Provide the (x, y) coordinate of the cell's center where the given text is located.  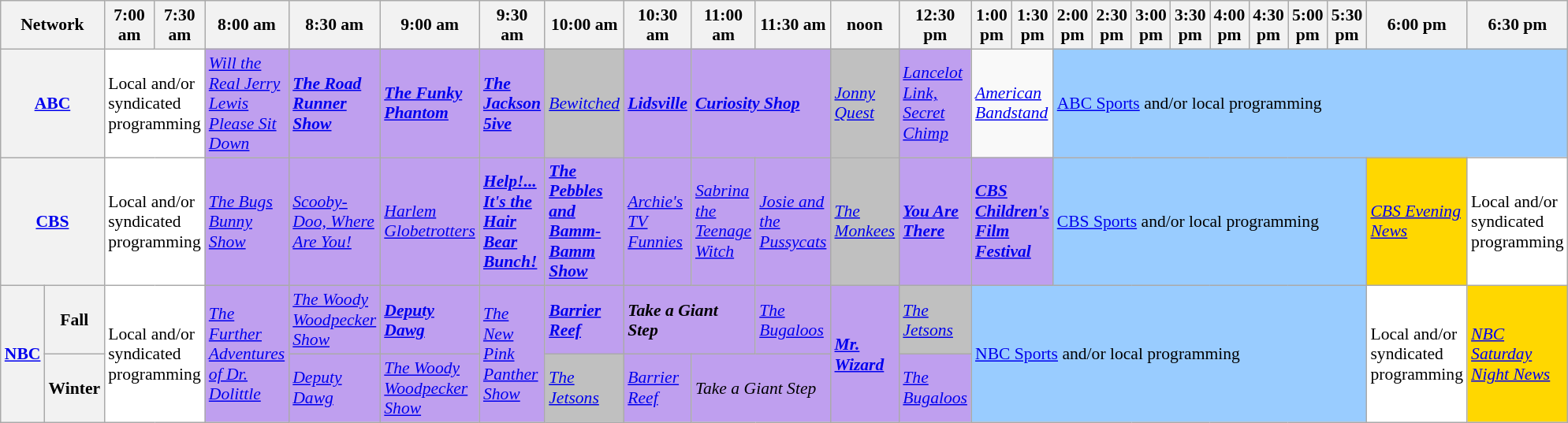
Mr. Wizard (864, 354)
1:30 pm (1033, 25)
The Monkees (864, 222)
10:30 am (657, 25)
4:00 pm (1230, 25)
Lidsville (657, 103)
Sabrina the Teenage Witch (724, 222)
Network (52, 25)
11:30 am (793, 25)
10:00 am (584, 25)
6:30 pm (1518, 25)
8:00 am (247, 25)
CBS (52, 222)
9:00 am (430, 25)
3:00 pm (1151, 25)
noon (864, 25)
Winter (74, 389)
Jonny Quest (864, 103)
CBS Evening News (1417, 222)
Harlem Globetrotters (430, 222)
The Pebbles and Bamm-Bamm Show (584, 222)
7:00 am (129, 25)
8:30 am (334, 25)
The Jackson 5ive (512, 103)
Help!... It's the Hair Bear Bunch! (512, 222)
Josie and the Pussycats (793, 222)
Bewitched (584, 103)
NBC Sports and/or local programming (1168, 354)
4:30 pm (1268, 25)
Will the Real Jerry Lewis Please Sit Down (247, 103)
NBC (23, 354)
NBC Saturday Night News (1518, 354)
You Are There (935, 222)
Archie's TV Funnies (657, 222)
6:00 pm (1417, 25)
The Funky Phantom (430, 103)
American Bandstand (1012, 103)
2:30 pm (1112, 25)
CBS Sports and/or local programming (1210, 222)
Curiosity Shop (762, 103)
7:30 am (180, 25)
ABC (52, 103)
12:30 pm (935, 25)
The Road Runner Show (334, 103)
Fall (74, 320)
5:00 pm (1308, 25)
The New Pink Panther Show (512, 354)
ABC Sports and/or local programming (1310, 103)
Lancelot Link, Secret Chimp (935, 103)
2:00 pm (1073, 25)
Scooby-Doo, Where Are You! (334, 222)
11:00 am (724, 25)
5:30 pm (1347, 25)
The Bugs Bunny Show (247, 222)
3:30 pm (1190, 25)
9:30 am (512, 25)
1:00 pm (992, 25)
CBS Children's Film Festival (1012, 222)
The Further Adventures of Dr. Dolittle (247, 354)
